Return [x, y] of the center of cell containing provided text 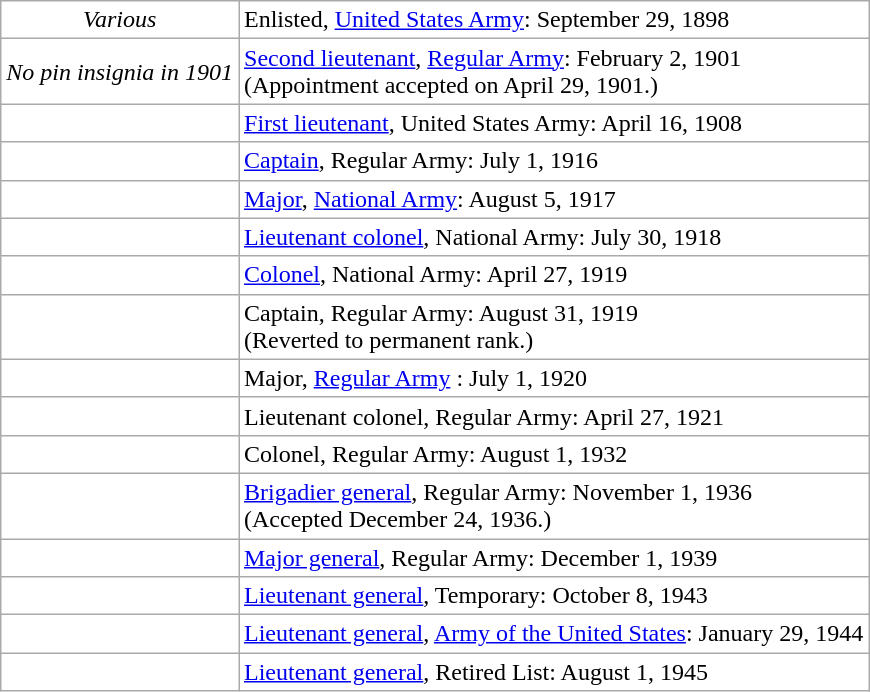
Lieutenant general, Temporary: October 8, 1943 [553, 596]
Major general, Regular Army: December 1, 1939 [553, 557]
Lieutenant colonel, National Army: July 30, 1918 [553, 237]
No pin insignia in 1901 [120, 72]
Second lieutenant, Regular Army: February 2, 1901 (Appointment accepted on April 29, 1901.) [553, 72]
Major, Regular Army : July 1, 1920 [553, 378]
Captain, Regular Army: August 31, 1919 (Reverted to permanent rank.) [553, 326]
Colonel, National Army: April 27, 1919 [553, 275]
Lieutenant colonel, Regular Army: April 27, 1921 [553, 416]
Enlisted, United States Army: September 29, 1898 [553, 20]
Major, National Army: August 5, 1917 [553, 199]
Colonel, Regular Army: August 1, 1932 [553, 454]
Brigadier general, Regular Army: November 1, 1936 (Accepted December 24, 1936.) [553, 506]
Lieutenant general, Army of the United States: January 29, 1944 [553, 634]
Captain, Regular Army: July 1, 1916 [553, 161]
Lieutenant general, Retired List: August 1, 1945 [553, 672]
Various [120, 20]
First lieutenant, United States Army: April 16, 1908 [553, 123]
